Locate the cell with the specified text and output its [x, y] center coordinate. 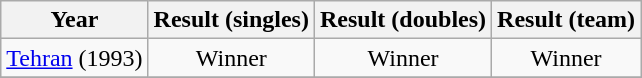
Result (team) [566, 20]
Tehran (1993) [74, 58]
Year [74, 20]
Result (doubles) [402, 20]
Result (singles) [231, 20]
